Detect which cell encompasses the target text, then output its [X, Y] center coordinate. 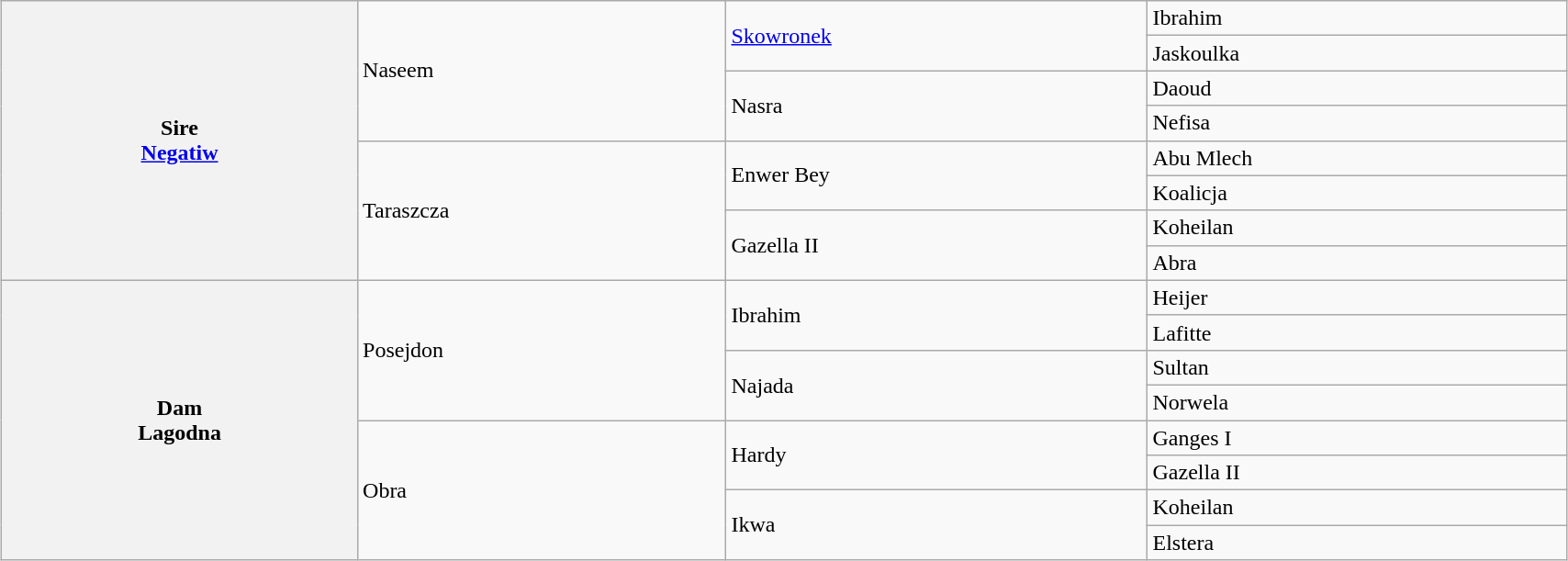
Posejdon [542, 350]
Heijer [1357, 297]
SireNegatiw [180, 140]
Hardy [936, 455]
Daoud [1357, 88]
Enwer Bey [936, 175]
Elstera [1357, 543]
Abra [1357, 263]
Jaskoulka [1357, 53]
Nasra [936, 106]
Abu Mlech [1357, 158]
Naseem [542, 71]
Norwela [1357, 402]
Ikwa [936, 525]
DamLagodna [180, 420]
Koalicja [1357, 193]
Taraszcza [542, 210]
Ganges I [1357, 438]
Lafitte [1357, 332]
Sultan [1357, 367]
Najada [936, 385]
Skowronek [936, 36]
Obra [542, 490]
Nefisa [1357, 123]
